Search for the cell housing the specified text and yield its [x, y] center coordinate. 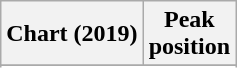
Peakposition [189, 34]
Chart (2019) [72, 34]
